Locate the cell with the specified text and output its [X, Y] center coordinate. 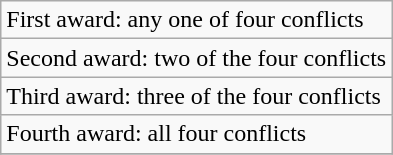
First award: any one of four conflicts [196, 20]
Third award: three of the four conflicts [196, 96]
Fourth award: all four conflicts [196, 134]
Second award: two of the four conflicts [196, 58]
